Determine the [x, y] coordinate at the center of the cell enclosing the given text.  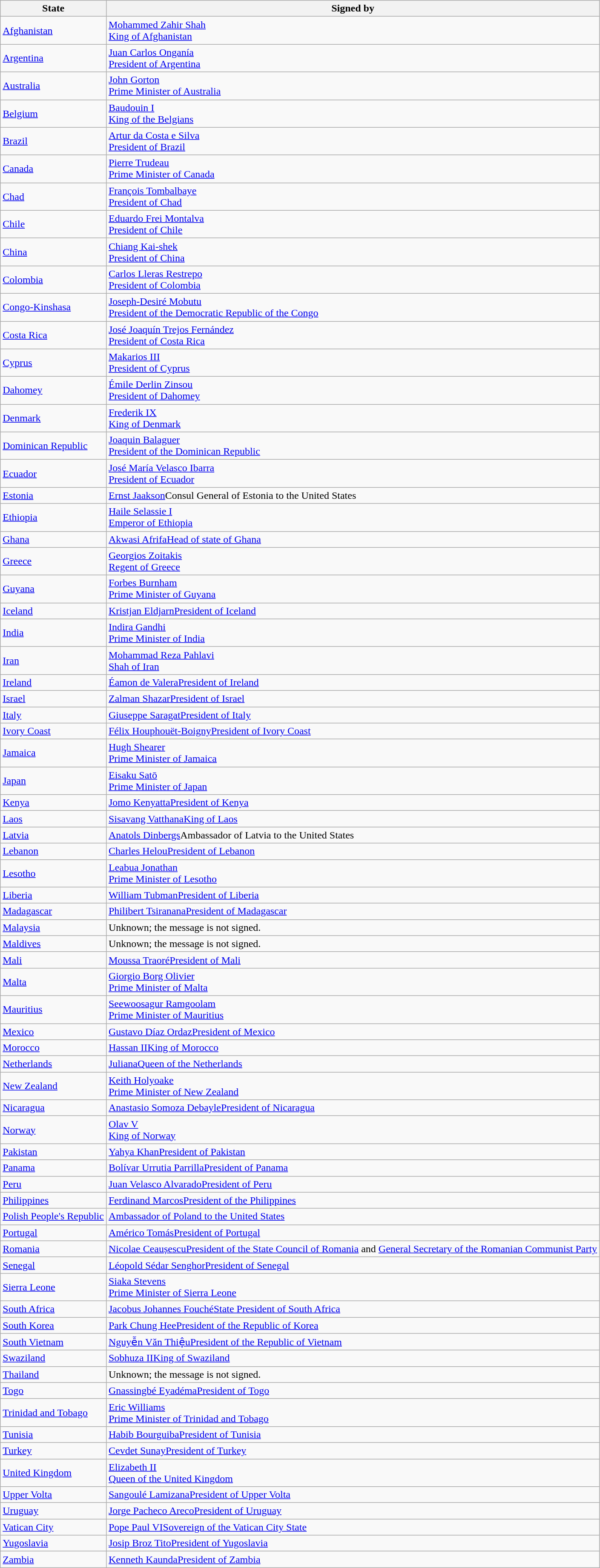
Giorgio Borg OlivierPrime Minister of Malta [353, 981]
Ethiopia [54, 518]
Tunisia [54, 1434]
Mauritius [54, 1010]
Norway [54, 1130]
Ireland [54, 682]
Hugh ShearerPrime Minister of Jamaica [353, 753]
Nguyễn Văn ThiệuPresident of the Republic of Vietnam [353, 1342]
Cyprus [54, 363]
New Zealand [54, 1086]
Eduardo Frei MontalvaPresident of Chile [353, 224]
Costa Rica [54, 335]
Brazil [54, 141]
Australia [54, 86]
Laos [54, 819]
Nicolae CeaușescuPresident of the State Council of Romania and General Secretary of the Romanian Communist Party [353, 1249]
Ernst JaaksonConsul General of Estonia to the United States [353, 495]
Hassan IIKing of Morocco [353, 1048]
Eric WilliamsPrime Minister of Trinidad and Tobago [353, 1412]
Ambassador of Poland to the United States [353, 1216]
Canada [54, 169]
United Kingdom [54, 1473]
Américo TomásPresident of Portugal [353, 1233]
Lebanon [54, 851]
Juan Velasco AlvaradoPresident of Peru [353, 1184]
Belgium [54, 113]
Togo [54, 1391]
Siaka StevensPrime Minister of Sierra Leone [353, 1287]
Liberia [54, 895]
Colombia [54, 279]
South Vietnam [54, 1342]
Gnassingbé EyadémaPresident of Togo [353, 1391]
Philibert TsirananaPresident of Madagascar [353, 911]
Jacobus Johannes FouchéState President of South Africa [353, 1309]
Upper Volta [54, 1495]
Jorge Pacheco ArecoPresident of Uruguay [353, 1511]
Yugoslavia [54, 1543]
Israel [54, 698]
Uruguay [54, 1511]
Yahya KhanPresident of Pakistan [353, 1152]
Leabua JonathanPrime Minister of Lesotho [353, 873]
Forbes BurnhamPrime Minister of Guyana [353, 589]
Cevdet SunayPresident of Turkey [353, 1451]
Afghanistan [54, 31]
Léopold Sédar SenghorPresident of Senegal [353, 1265]
Morocco [54, 1048]
Félix Houphouët-BoignyPresident of Ivory Coast [353, 731]
Indira GandhiPrime Minister of India [353, 632]
Sisavang VatthanaKing of Laos [353, 819]
Bolívar Urrutia ParrillaPresident of Panama [353, 1168]
Jomo KenyattaPresident of Kenya [353, 803]
South Africa [54, 1309]
Ivory Coast [54, 731]
Chad [54, 197]
Guyana [54, 589]
Georgios ZoitakisRegent of Greece [353, 561]
Elizabeth IIQueen of the United Kingdom [353, 1473]
Anastasio Somoza DebaylePresident of Nicaragua [353, 1108]
Peru [54, 1184]
Chiang Kai-shekPresident of China [353, 252]
Kenya [54, 803]
Charles HelouPresident of Lebanon [353, 851]
Ferdinand MarcosPresident of the Philippines [353, 1200]
Éamon de ValeraPresident of Ireland [353, 682]
China [54, 252]
Swaziland [54, 1358]
Carlos Lleras RestrepoPresident of Colombia [353, 279]
Portugal [54, 1233]
Pope Paul VISovereign of the Vatican City State [353, 1527]
Mohammad Reza PahlaviShah of Iran [353, 661]
Makarios IIIPresident of Cyprus [353, 363]
William TubmanPresident of Liberia [353, 895]
Sangoulé LamizanaPresident of Upper Volta [353, 1495]
Sobhuza IIKing of Swaziland [353, 1358]
Maldives [54, 944]
Joaquin BalaguerPresident of the Dominican Republic [353, 446]
Émile Derlin ZinsouPresident of Dahomey [353, 391]
Moussa TraoréPresident of Mali [353, 960]
Denmark [54, 418]
Latvia [54, 835]
Dahomey [54, 391]
Congo-Kinshasa [54, 307]
Juan Carlos OnganíaPresident of Argentina [353, 58]
Nicaragua [54, 1108]
Josip Broz TitoPresident of Yugoslavia [353, 1543]
Madagascar [54, 911]
Sierra Leone [54, 1287]
Park Chung HeePresident of the Republic of Korea [353, 1325]
Giuseppe SaragatPresident of Italy [353, 715]
Pakistan [54, 1152]
José María Velasco IbarraPresident of Ecuador [353, 473]
Seewoosagur RamgoolamPrime Minister of Mauritius [353, 1010]
Anatols DinbergsAmbassador of Latvia to the United States [353, 835]
Frederik IXKing of Denmark [353, 418]
Joseph-Desiré MobutuPresident of the Democratic Republic of the Congo [353, 307]
Argentina [54, 58]
Ecuador [54, 473]
Jamaica [54, 753]
Artur da Costa e SilvaPresident of Brazil [353, 141]
Keith HolyoakePrime Minister of New Zealand [353, 1086]
Kristjan EldjarnPresident of Iceland [353, 611]
Thailand [54, 1374]
Netherlands [54, 1064]
Olav VKing of Norway [353, 1130]
Mexico [54, 1031]
Turkey [54, 1451]
Kenneth KaundaPresident of Zambia [353, 1559]
Eisaku SatōPrime Minister of Japan [353, 781]
Italy [54, 715]
Trinidad and Tobago [54, 1412]
Habib BourguibaPresident of Tunisia [353, 1434]
Signed by [353, 9]
Dominican Republic [54, 446]
Philippines [54, 1200]
State [54, 9]
South Korea [54, 1325]
John GortonPrime Minister of Australia [353, 86]
Mali [54, 960]
Panama [54, 1168]
Iran [54, 661]
India [54, 632]
José Joaquín Trejos FernándezPresident of Costa Rica [353, 335]
Chile [54, 224]
Ghana [54, 539]
Iceland [54, 611]
Vatican City [54, 1527]
Estonia [54, 495]
Haile Selassie IEmperor of Ethiopia [353, 518]
Zambia [54, 1559]
Mohammed Zahir ShahKing of Afghanistan [353, 31]
Lesotho [54, 873]
Japan [54, 781]
Malta [54, 981]
Senegal [54, 1265]
Greece [54, 561]
Polish People's Republic [54, 1216]
Romania [54, 1249]
Zalman ShazarPresident of Israel [353, 698]
Baudouin IKing of the Belgians [353, 113]
Akwasi AfrifaHead of state of Ghana [353, 539]
Pierre TrudeauPrime Minister of Canada [353, 169]
Gustavo Díaz OrdazPresident of Mexico [353, 1031]
JulianaQueen of the Netherlands [353, 1064]
François TombalbayePresident of Chad [353, 197]
Malaysia [54, 927]
